Scan for the cell matching the given text and deliver its [x, y] coordinate at center. 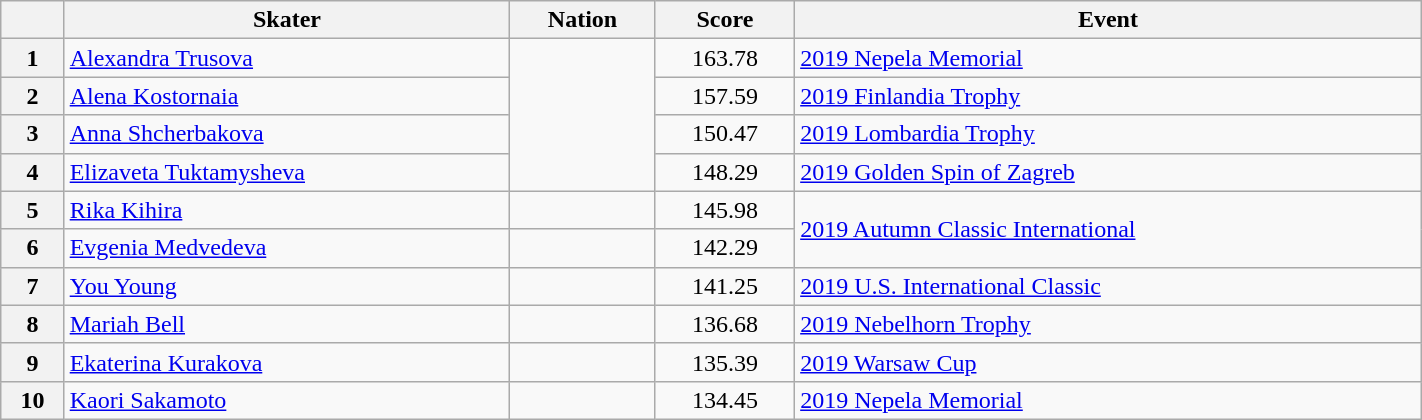
148.29 [724, 172]
Ekaterina Kurakova [287, 362]
6 [32, 248]
4 [32, 172]
142.29 [724, 248]
5 [32, 210]
2019 Golden Spin of Zagreb [1108, 172]
2019 U.S. International Classic [1108, 286]
2 [32, 96]
1 [32, 58]
Skater [287, 20]
2019 Nebelhorn Trophy [1108, 324]
Mariah Bell [287, 324]
Score [724, 20]
Nation [582, 20]
135.39 [724, 362]
2019 Lombardia Trophy [1108, 134]
2019 Finlandia Trophy [1108, 96]
2019 Warsaw Cup [1108, 362]
Kaori Sakamoto [287, 400]
136.68 [724, 324]
Evgenia Medvedeva [287, 248]
Event [1108, 20]
157.59 [724, 96]
134.45 [724, 400]
150.47 [724, 134]
Alena Kostornaia [287, 96]
3 [32, 134]
You Young [287, 286]
163.78 [724, 58]
7 [32, 286]
141.25 [724, 286]
9 [32, 362]
145.98 [724, 210]
Elizaveta Tuktamysheva [287, 172]
8 [32, 324]
10 [32, 400]
Anna Shcherbakova [287, 134]
2019 Autumn Classic International [1108, 229]
Alexandra Trusova [287, 58]
Rika Kihira [287, 210]
